Locate the cell with the specified text and output its (x, y) center coordinate. 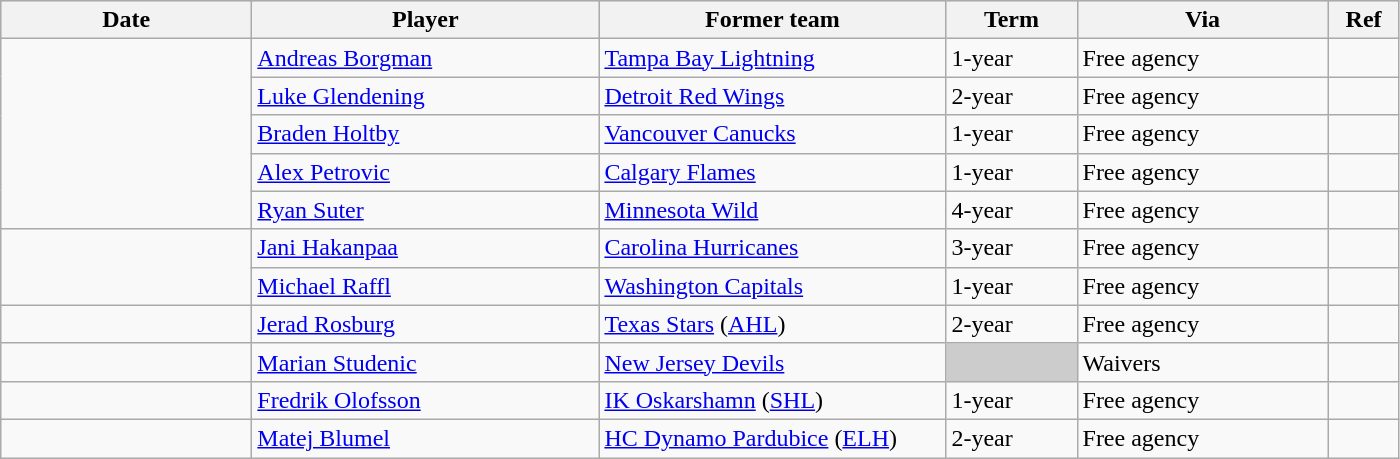
HC Dynamo Pardubice (ELH) (772, 438)
Ryan Suter (426, 210)
Detroit Red Wings (772, 96)
Texas Stars (AHL) (772, 324)
Calgary Flames (772, 172)
New Jersey Devils (772, 362)
IK Oskarshamn (SHL) (772, 400)
Alex Petrovic (426, 172)
Via (1202, 20)
Date (126, 20)
Washington Capitals (772, 286)
4-year (1012, 210)
Former team (772, 20)
Waivers (1202, 362)
Braden Holtby (426, 134)
Vancouver Canucks (772, 134)
Minnesota Wild (772, 210)
3-year (1012, 248)
Tampa Bay Lightning (772, 58)
Andreas Borgman (426, 58)
Term (1012, 20)
Marian Studenic (426, 362)
Michael Raffl (426, 286)
Fredrik Olofsson (426, 400)
Carolina Hurricanes (772, 248)
Player (426, 20)
Jerad Rosburg (426, 324)
Matej Blumel (426, 438)
Jani Hakanpaa (426, 248)
Luke Glendening (426, 96)
Ref (1364, 20)
